Detect which cell encompasses the target text, then output its (X, Y) center coordinate. 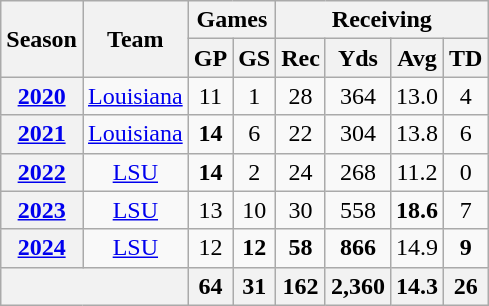
Team (135, 39)
13 (210, 210)
31 (254, 286)
13.0 (416, 96)
24 (301, 172)
2020 (42, 96)
14.3 (416, 286)
13.8 (416, 134)
2024 (42, 248)
0 (466, 172)
64 (210, 286)
22 (301, 134)
Avg (416, 58)
26 (466, 286)
304 (358, 134)
2023 (42, 210)
10 (254, 210)
9 (466, 248)
Receiving (382, 20)
Rec (301, 58)
162 (301, 286)
GP (210, 58)
1 (254, 96)
11 (210, 96)
2022 (42, 172)
2,360 (358, 286)
GS (254, 58)
2021 (42, 134)
866 (358, 248)
18.6 (416, 210)
4 (466, 96)
558 (358, 210)
30 (301, 210)
268 (358, 172)
58 (301, 248)
364 (358, 96)
11.2 (416, 172)
14.9 (416, 248)
2 (254, 172)
Games (232, 20)
Yds (358, 58)
28 (301, 96)
7 (466, 210)
Season (42, 39)
TD (466, 58)
